Identify which cell holds the provided text, then report its (X, Y) central coordinate. 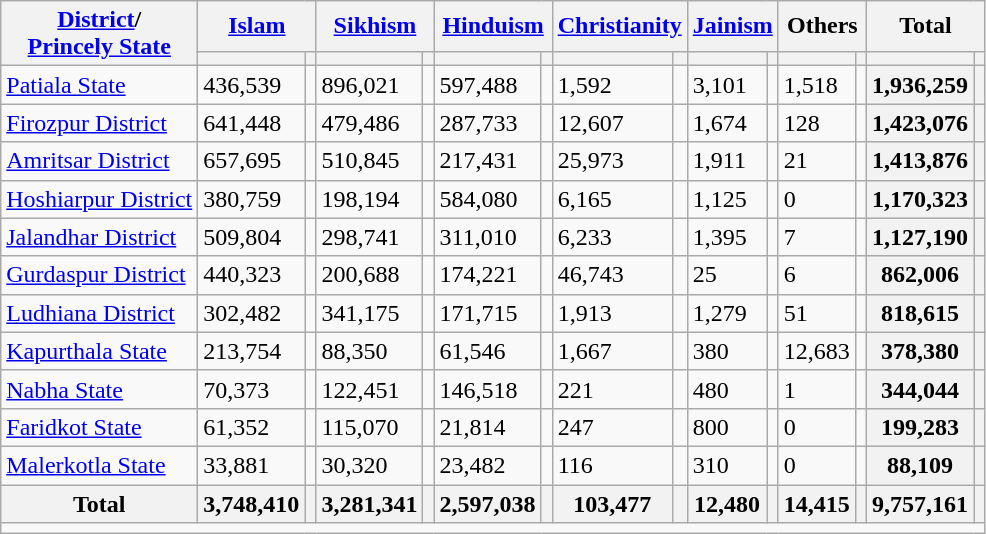
287,733 (488, 123)
380 (727, 351)
3,101 (727, 85)
7 (816, 237)
115,070 (370, 427)
1,518 (816, 85)
116 (612, 465)
12,683 (816, 351)
200,688 (370, 275)
6,165 (612, 199)
217,431 (488, 161)
Faridkot State (100, 427)
6,233 (612, 237)
21 (816, 161)
247 (612, 427)
61,546 (488, 351)
122,451 (370, 389)
1,125 (727, 199)
128 (816, 123)
Others (822, 26)
146,518 (488, 389)
51 (816, 313)
344,044 (920, 389)
25 (727, 275)
Firozpur District (100, 123)
818,615 (920, 313)
3,748,410 (252, 503)
341,175 (370, 313)
1 (816, 389)
479,486 (370, 123)
1,674 (727, 123)
23,482 (488, 465)
436,539 (252, 85)
46,743 (612, 275)
1,423,076 (920, 123)
213,754 (252, 351)
378,380 (920, 351)
2,597,038 (488, 503)
Jainism (732, 26)
61,352 (252, 427)
12,480 (727, 503)
174,221 (488, 275)
302,482 (252, 313)
198,194 (370, 199)
Sikhism (375, 26)
70,373 (252, 389)
221 (612, 389)
9,757,161 (920, 503)
Patiala State (100, 85)
509,804 (252, 237)
21,814 (488, 427)
14,415 (816, 503)
Ludhiana District (100, 313)
25,973 (612, 161)
1,592 (612, 85)
Amritsar District (100, 161)
District/Princely State (100, 34)
584,080 (488, 199)
1,395 (727, 237)
480 (727, 389)
1,127,190 (920, 237)
103,477 (612, 503)
199,283 (920, 427)
1,413,876 (920, 161)
896,021 (370, 85)
3,281,341 (370, 503)
380,759 (252, 199)
1,170,323 (920, 199)
Islam (257, 26)
Christianity (620, 26)
Malerkotla State (100, 465)
88,350 (370, 351)
6 (816, 275)
862,006 (920, 275)
597,488 (488, 85)
298,741 (370, 237)
311,010 (488, 237)
1,667 (612, 351)
88,109 (920, 465)
641,448 (252, 123)
1,279 (727, 313)
Hoshiarpur District (100, 199)
30,320 (370, 465)
33,881 (252, 465)
Nabha State (100, 389)
1,936,259 (920, 85)
Gurdaspur District (100, 275)
310 (727, 465)
657,695 (252, 161)
12,607 (612, 123)
Jalandhar District (100, 237)
Kapurthala State (100, 351)
1,911 (727, 161)
800 (727, 427)
440,323 (252, 275)
Hinduism (493, 26)
510,845 (370, 161)
1,913 (612, 313)
171,715 (488, 313)
